Locate the cell with the specified text and output its [X, Y] center coordinate. 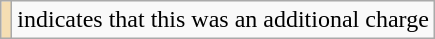
indicates that this was an additional charge [224, 20]
